Output the [x, y] coordinate of the center of the cell containing the given text.  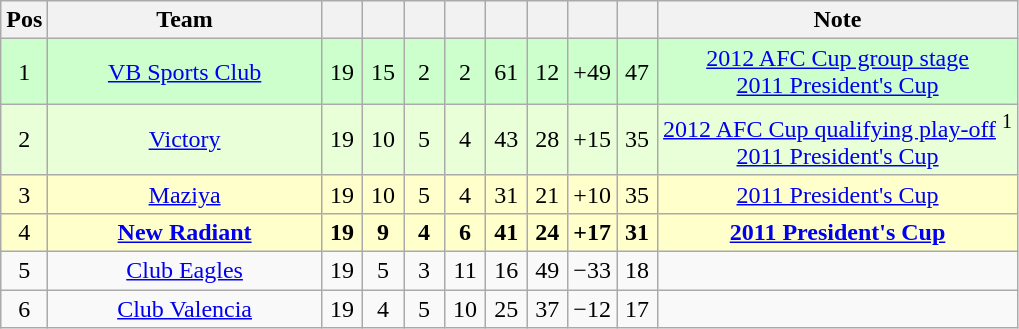
17 [636, 309]
Club Valencia [185, 309]
Pos [24, 20]
18 [636, 271]
11 [466, 271]
−33 [592, 271]
Team [185, 20]
New Radiant [185, 232]
21 [548, 194]
16 [506, 271]
61 [506, 72]
VB Sports Club [185, 72]
43 [506, 140]
37 [548, 309]
1 [24, 72]
+49 [592, 72]
+10 [592, 194]
28 [548, 140]
25 [506, 309]
12 [548, 72]
9 [382, 232]
49 [548, 271]
47 [636, 72]
15 [382, 72]
Club Eagles [185, 271]
Maziya [185, 194]
2012 AFC Cup group stage2011 President's Cup [838, 72]
+17 [592, 232]
41 [506, 232]
Victory [185, 140]
24 [548, 232]
2012 AFC Cup qualifying play-off 12011 President's Cup [838, 140]
−12 [592, 309]
Note [838, 20]
+15 [592, 140]
